Scan for the cell matching the given text and deliver its (X, Y) coordinate at center. 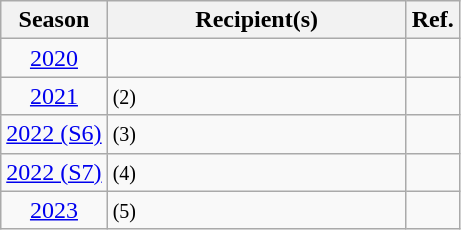
(4) (256, 172)
2021 (54, 96)
2022 (S7) (54, 172)
(3) (256, 134)
2022 (S6) (54, 134)
Ref. (432, 20)
(2) (256, 96)
2023 (54, 210)
(5) (256, 210)
2020 (54, 58)
Season (54, 20)
Recipient(s) (256, 20)
